Capture the cell that displays the provided text and extract its (x, y) central coordinate. 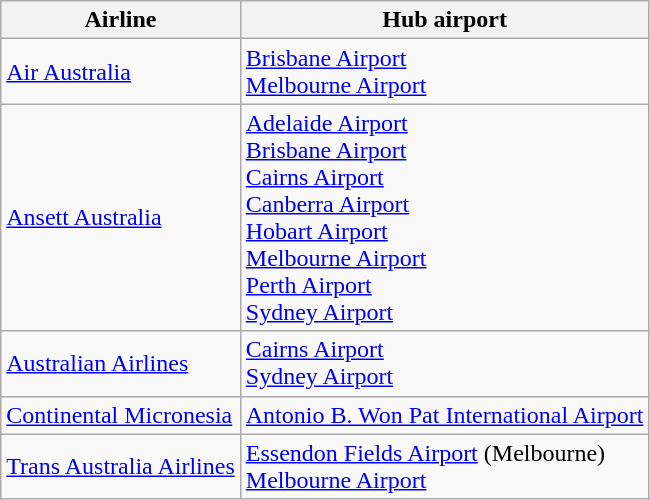
Continental Micronesia (121, 415)
Ansett Australia (121, 218)
Trans Australia Airlines (121, 466)
Brisbane Airport Melbourne Airport (444, 72)
Cairns Airport Sydney Airport (444, 364)
Airline (121, 20)
Antonio B. Won Pat International Airport (444, 415)
Hub airport (444, 20)
Australian Airlines (121, 364)
Air Australia (121, 72)
Essendon Fields Airport (Melbourne) Melbourne Airport (444, 466)
Adelaide Airport Brisbane Airport Cairns Airport Canberra Airport Hobart Airport Melbourne Airport Perth Airport Sydney Airport (444, 218)
